Output the (X, Y) coordinate of the center of the cell containing the given text.  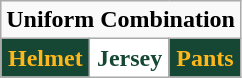
Uniform Combination (121, 20)
Helmet (46, 58)
Pants (204, 58)
Jersey (130, 58)
